Detect which cell encompasses the target text, then output its [X, Y] center coordinate. 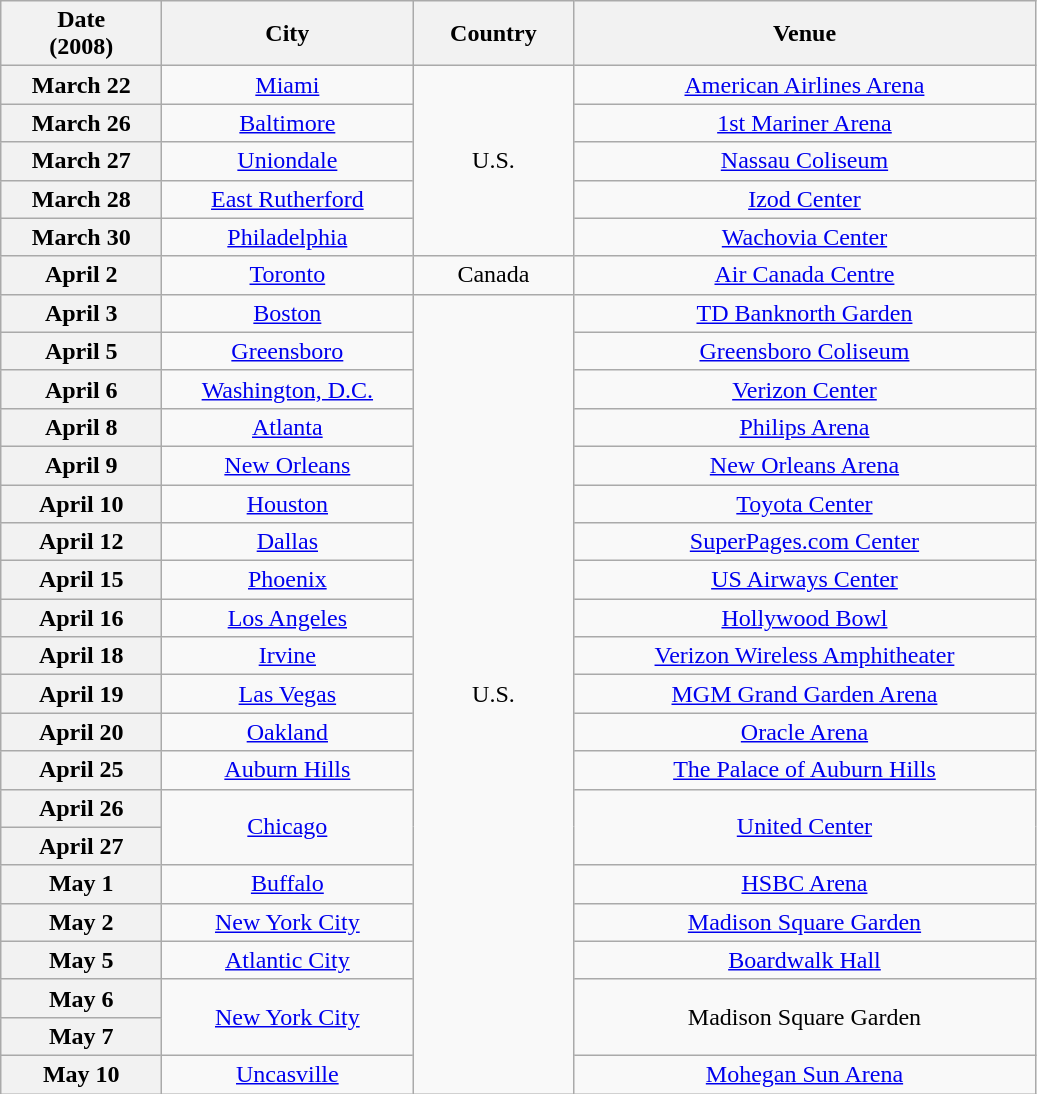
Verizon Center [804, 389]
March 30 [82, 237]
Philips Arena [804, 427]
April 20 [82, 732]
HSBC Arena [804, 884]
Uniondale [288, 161]
New Orleans [288, 465]
April 25 [82, 770]
Air Canada Centre [804, 275]
Toronto [288, 275]
Baltimore [288, 123]
March 22 [82, 85]
1st Mariner Arena [804, 123]
April 3 [82, 313]
TD Banknorth Garden [804, 313]
April 6 [82, 389]
Izod Center [804, 199]
April 12 [82, 542]
Houston [288, 503]
April 18 [82, 656]
April 16 [82, 618]
May 2 [82, 922]
April 27 [82, 846]
New Orleans Arena [804, 465]
April 19 [82, 694]
SuperPages.com Center [804, 542]
Verizon Wireless Amphitheater [804, 656]
US Airways Center [804, 580]
Country [494, 34]
Buffalo [288, 884]
Uncasville [288, 1074]
May 6 [82, 998]
The Palace of Auburn Hills [804, 770]
Oakland [288, 732]
March 26 [82, 123]
Greensboro Coliseum [804, 351]
Auburn Hills [288, 770]
April 5 [82, 351]
Venue [804, 34]
Boston [288, 313]
April 26 [82, 808]
MGM Grand Garden Arena [804, 694]
American Airlines Arena [804, 85]
Nassau Coliseum [804, 161]
Miami [288, 85]
Canada [494, 275]
City [288, 34]
Philadelphia [288, 237]
May 1 [82, 884]
East Rutherford [288, 199]
Mohegan Sun Arena [804, 1074]
March 28 [82, 199]
Date(2008) [82, 34]
Greensboro [288, 351]
Boardwalk Hall [804, 960]
April 9 [82, 465]
United Center [804, 827]
April 10 [82, 503]
Phoenix [288, 580]
Hollywood Bowl [804, 618]
March 27 [82, 161]
Las Vegas [288, 694]
Chicago [288, 827]
Wachovia Center [804, 237]
May 10 [82, 1074]
Toyota Center [804, 503]
April 8 [82, 427]
April 15 [82, 580]
Atlantic City [288, 960]
Irvine [288, 656]
May 5 [82, 960]
Oracle Arena [804, 732]
Atlanta [288, 427]
May 7 [82, 1036]
Washington, D.C. [288, 389]
Dallas [288, 542]
Los Angeles [288, 618]
April 2 [82, 275]
